From the cell containing the given text, extract its center point as [x, y] coordinate. 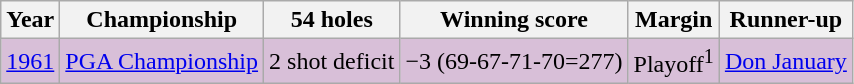
Year [30, 20]
1961 [30, 62]
−3 (69-67-71-70=277) [514, 62]
Runner-up [786, 20]
Don January [786, 62]
54 holes [332, 20]
Winning score [514, 20]
PGA Championship [162, 62]
2 shot deficit [332, 62]
Playoff1 [674, 62]
Margin [674, 20]
Championship [162, 20]
